Find where the given text appears and provide that cell's center as (x, y) coordinate. 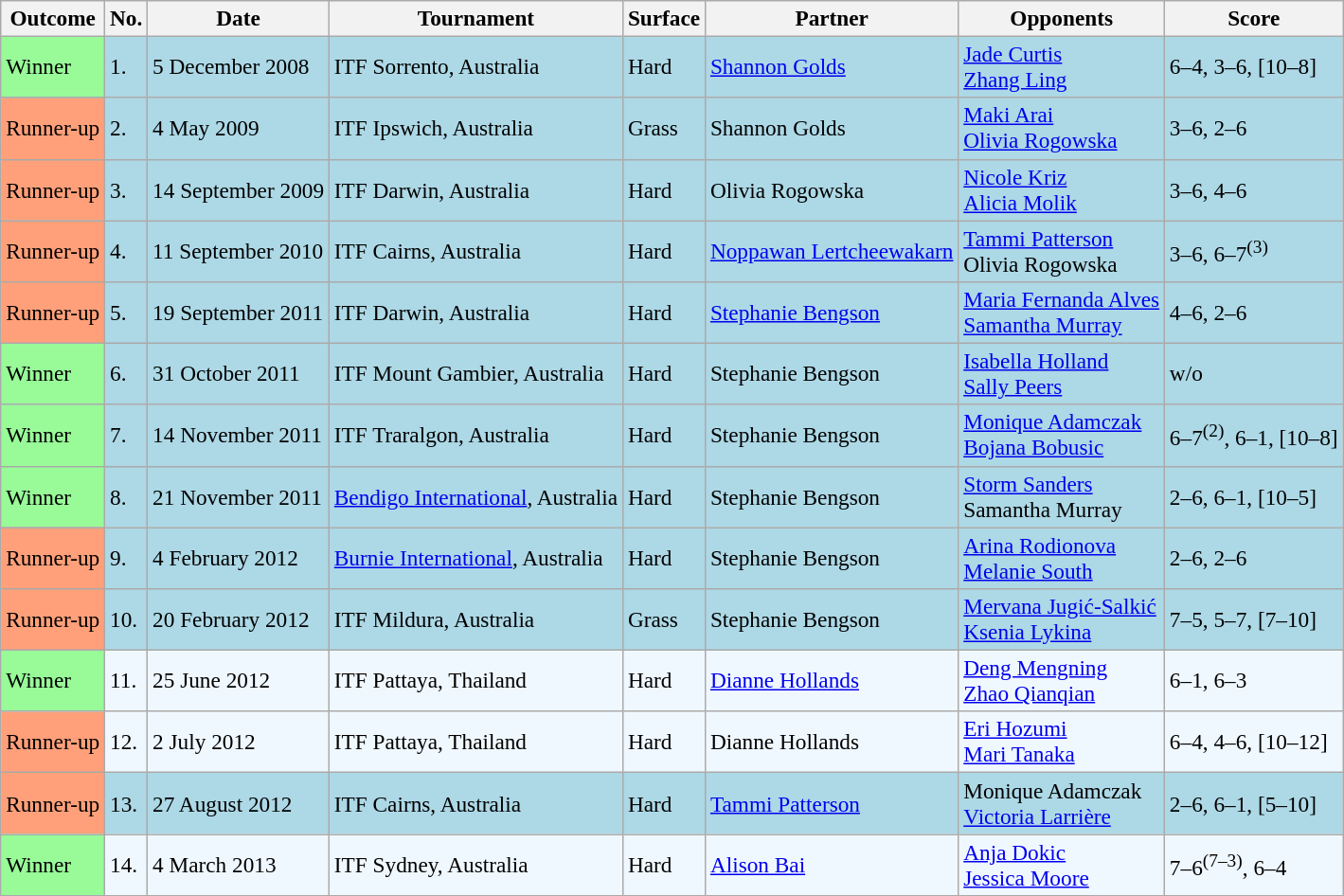
4 March 2013 (239, 864)
ITF Sorrento, Australia (475, 66)
31 October 2011 (239, 373)
ITF Traralgon, Australia (475, 436)
11 September 2010 (239, 250)
Surface (663, 18)
21 November 2011 (239, 496)
Isabella Holland Sally Peers (1062, 373)
27 August 2012 (239, 803)
Tournament (475, 18)
6–4, 3–6, [10–8] (1254, 66)
Storm Sanders Samantha Murray (1062, 496)
20 February 2012 (239, 619)
19 September 2011 (239, 313)
13. (127, 803)
Olivia Rogowska (832, 189)
6. (127, 373)
9. (127, 557)
Alison Bai (832, 864)
Date (239, 18)
Partner (832, 18)
Tammi Patterson Olivia Rogowska (1062, 250)
Anja Dokic Jessica Moore (1062, 864)
Bendigo International, Australia (475, 496)
Arina Rodionova Melanie South (1062, 557)
Jade Curtis Zhang Ling (1062, 66)
2–6, 6–1, [10–5] (1254, 496)
1. (127, 66)
3. (127, 189)
Monique Adamczak Victoria Larrière (1062, 803)
6–7(2), 6–1, [10–8] (1254, 436)
11. (127, 680)
6–1, 6–3 (1254, 680)
6–4, 4–6, [10–12] (1254, 743)
2 July 2012 (239, 743)
Noppawan Lertcheewakarn (832, 250)
4–6, 2–6 (1254, 313)
4 February 2012 (239, 557)
Eri Hozumi Mari Tanaka (1062, 743)
Outcome (53, 18)
ITF Sydney, Australia (475, 864)
14 November 2011 (239, 436)
Burnie International, Australia (475, 557)
3–6, 2–6 (1254, 129)
12. (127, 743)
Maki Arai Olivia Rogowska (1062, 129)
Tammi Patterson (832, 803)
7. (127, 436)
3–6, 4–6 (1254, 189)
4 May 2009 (239, 129)
ITF Mildura, Australia (475, 619)
7–6(7–3), 6–4 (1254, 864)
8. (127, 496)
ITF Mount Gambier, Australia (475, 373)
5. (127, 313)
14. (127, 864)
2–6, 2–6 (1254, 557)
No. (127, 18)
5 December 2008 (239, 66)
10. (127, 619)
14 September 2009 (239, 189)
ITF Ipswich, Australia (475, 129)
2. (127, 129)
Deng Mengning Zhao Qianqian (1062, 680)
Monique Adamczak Bojana Bobusic (1062, 436)
Mervana Jugić-Salkić Ksenia Lykina (1062, 619)
Opponents (1062, 18)
Nicole Kriz Alicia Molik (1062, 189)
2–6, 6–1, [5–10] (1254, 803)
w/o (1254, 373)
Score (1254, 18)
Maria Fernanda Alves Samantha Murray (1062, 313)
25 June 2012 (239, 680)
3–6, 6–7(3) (1254, 250)
4. (127, 250)
7–5, 5–7, [7–10] (1254, 619)
